Output the [X, Y] coordinate of the center of the cell containing the given text.  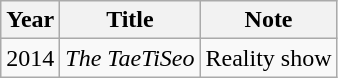
2014 [30, 58]
Year [30, 20]
Reality show [268, 58]
The TaeTiSeo [130, 58]
Title [130, 20]
Note [268, 20]
